Detect which cell encompasses the target text, then output its [X, Y] center coordinate. 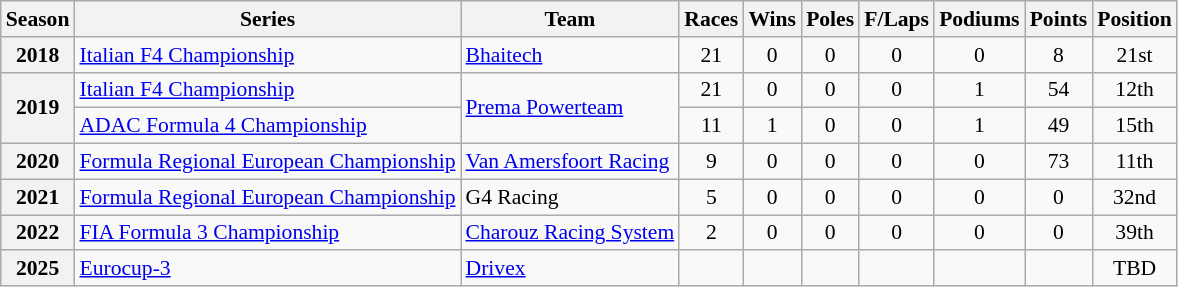
49 [1059, 126]
2018 [38, 55]
Series [267, 19]
21st [1134, 55]
39th [1134, 233]
Poles [830, 19]
Team [570, 19]
Drivex [570, 269]
Position [1134, 19]
54 [1059, 90]
G4 Racing [570, 197]
15th [1134, 126]
Bhaitech [570, 55]
Podiums [980, 19]
11th [1134, 162]
2025 [38, 269]
Points [1059, 19]
11 [711, 126]
Eurocup-3 [267, 269]
2021 [38, 197]
2 [711, 233]
2019 [38, 108]
Races [711, 19]
2020 [38, 162]
F/Laps [896, 19]
9 [711, 162]
5 [711, 197]
8 [1059, 55]
TBD [1134, 269]
Prema Powerteam [570, 108]
32nd [1134, 197]
73 [1059, 162]
Wins [772, 19]
ADAC Formula 4 Championship [267, 126]
FIA Formula 3 Championship [267, 233]
12th [1134, 90]
2022 [38, 233]
Season [38, 19]
Charouz Racing System [570, 233]
Van Amersfoort Racing [570, 162]
